Locate the cell with the specified text and output its (x, y) center coordinate. 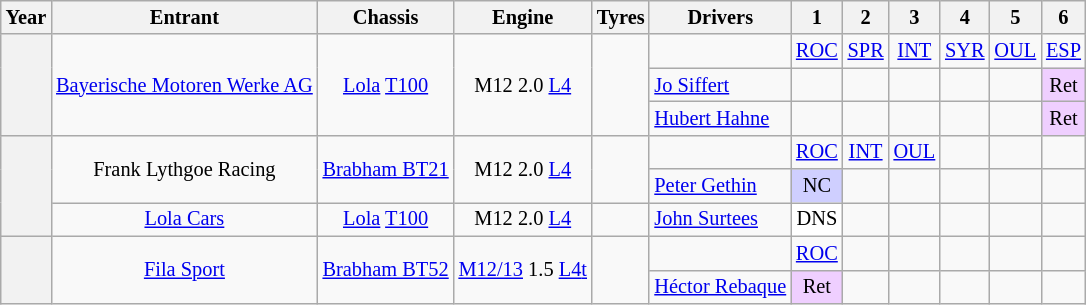
Year (26, 17)
SPR (866, 51)
2 (866, 17)
SYR (964, 51)
1 (817, 17)
Lola Cars (184, 219)
Brabham BT21 (386, 168)
Entrant (184, 17)
Brabham BT52 (386, 270)
ESP (1064, 51)
DNS (817, 219)
6 (1064, 17)
Peter Gethin (720, 186)
Fila Sport (184, 270)
Héctor Rebaque (720, 287)
NC (817, 186)
Frank Lythgoe Racing (184, 168)
Engine (523, 17)
Hubert Hahne (720, 118)
Jo Siffert (720, 85)
5 (1015, 17)
Bayerische Motoren Werke AG (184, 84)
M12/13 1.5 L4t (523, 270)
4 (964, 17)
John Surtees (720, 219)
Tyres (621, 17)
3 (915, 17)
Drivers (720, 17)
Chassis (386, 17)
